Scan for the cell matching the given text and deliver its (X, Y) coordinate at center. 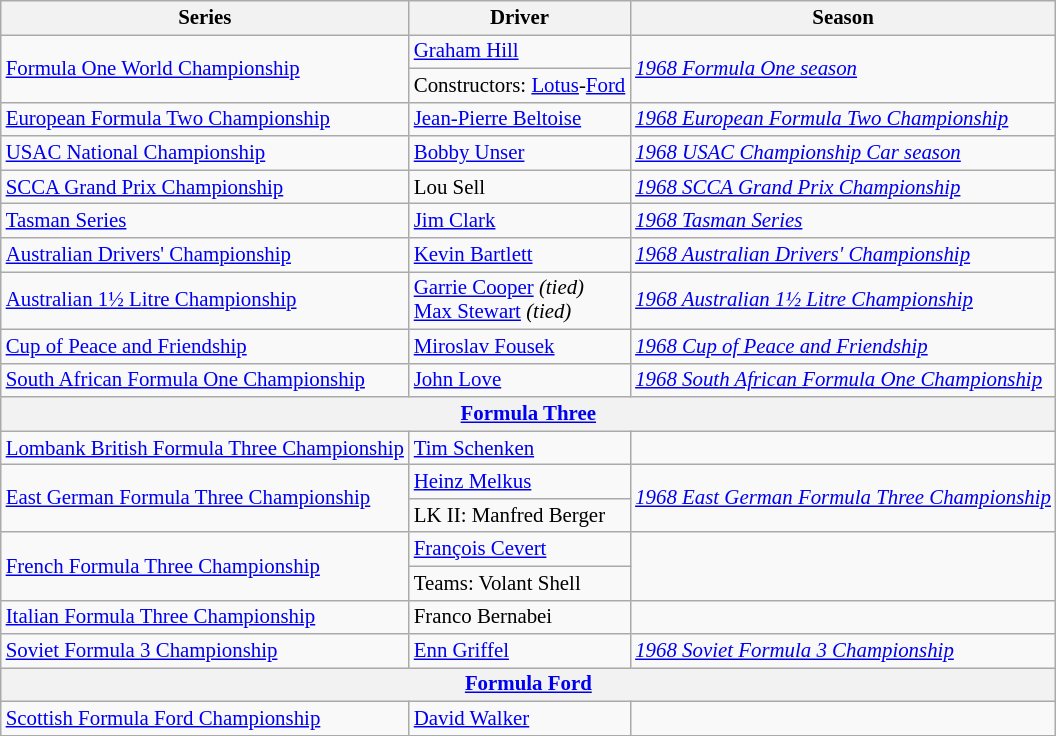
1968 Formula One season (843, 68)
Driver (520, 18)
Constructors: Lotus-Ford (520, 85)
Soviet Formula 3 Championship (205, 651)
LK II: Manfred Berger (520, 515)
Bobby Unser (520, 153)
Lou Sell (520, 187)
French Formula Three Championship (205, 566)
Heinz Melkus (520, 482)
Tim Schenken (520, 448)
Formula Three (528, 414)
Cup of Peace and Friendship (205, 346)
1968 Soviet Formula 3 Championship (843, 651)
Jim Clark (520, 221)
Series (205, 18)
Jean-Pierre Beltoise (520, 119)
Garrie Cooper (tied) Max Stewart (tied) (520, 300)
1968 SCCA Grand Prix Championship (843, 187)
South African Formula One Championship (205, 380)
USAC National Championship (205, 153)
1968 Australian 1½ Litre Championship (843, 300)
Italian Formula Three Championship (205, 617)
Graham Hill (520, 51)
Kevin Bartlett (520, 255)
1968 South African Formula One Championship (843, 380)
Australian 1½ Litre Championship (205, 300)
David Walker (520, 719)
Scottish Formula Ford Championship (205, 719)
Miroslav Fousek (520, 346)
1968 Cup of Peace and Friendship (843, 346)
1968 Australian Drivers' Championship (843, 255)
Season (843, 18)
Australian Drivers' Championship (205, 255)
1968 East German Formula Three Championship (843, 499)
1968 USAC Championship Car season (843, 153)
Tasman Series (205, 221)
Teams: Volant Shell (520, 583)
Formula Ford (528, 685)
1968 Tasman Series (843, 221)
John Love (520, 380)
East German Formula Three Championship (205, 499)
Lombank British Formula Three Championship (205, 448)
1968 European Formula Two Championship (843, 119)
Franco Bernabei (520, 617)
SCCA Grand Prix Championship (205, 187)
Formula One World Championship (205, 68)
Enn Griffel (520, 651)
European Formula Two Championship (205, 119)
François Cevert (520, 549)
